Provide the (X, Y) coordinate of the cell's center where the given text is located.  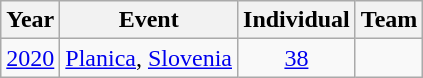
Team (389, 20)
2020 (30, 58)
Individual (297, 20)
38 (297, 58)
Year (30, 20)
Event (149, 20)
Planica, Slovenia (149, 58)
